Identify which cell holds the provided text, then report its [X, Y] central coordinate. 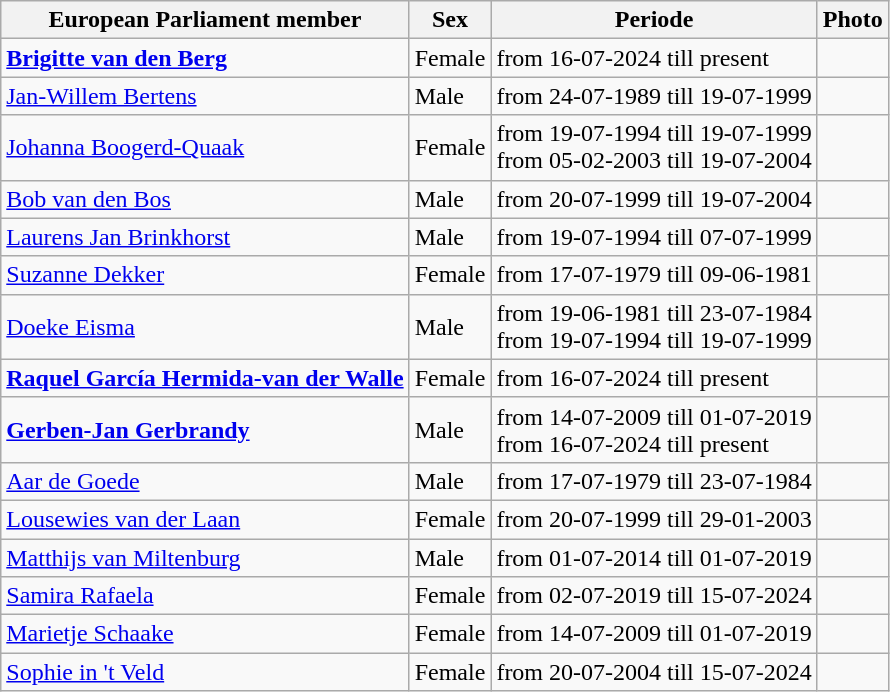
Raquel García Hermida-van der Walle [205, 378]
Aar de Goede [205, 481]
Samira Rafaela [205, 596]
Periode [654, 20]
from 02-07-2019 till 15-07-2024 [654, 596]
from 19-06-1981 till 23-07-1984from 19-07-1994 till 19-07-1999 [654, 326]
from 17-07-1979 till 23-07-1984 [654, 481]
Brigitte van den Berg [205, 58]
Bob van den Bos [205, 199]
Sex [450, 20]
from 14-07-2009 till 01-07-2019 [654, 634]
Laurens Jan Brinkhorst [205, 237]
European Parliament member [205, 20]
from 19-07-1994 till 19-07-1999 from 05-02-2003 till 19-07-2004 [654, 148]
from 19-07-1994 till 07-07-1999 [654, 237]
Lousewies van der Laan [205, 519]
Doeke Eisma [205, 326]
Matthijs van Miltenburg [205, 557]
from 24-07-1989 till 19-07-1999 [654, 96]
from 20-07-2004 till 15-07-2024 [654, 672]
from 17-07-1979 till 09-06-1981 [654, 275]
Suzanne Dekker [205, 275]
Jan-Willem Bertens [205, 96]
Marietje Schaake [205, 634]
Gerben-Jan Gerbrandy [205, 430]
from 01-07-2014 till 01-07-2019 [654, 557]
Johanna Boogerd-Quaak [205, 148]
from 20-07-1999 till 19-07-2004 [654, 199]
from 20-07-1999 till 29-01-2003 [654, 519]
Sophie in 't Veld [205, 672]
from 14-07-2009 till 01-07-2019from 16-07-2024 till present [654, 430]
Photo [852, 20]
